Detect which cell encompasses the target text, then output its (x, y) center coordinate. 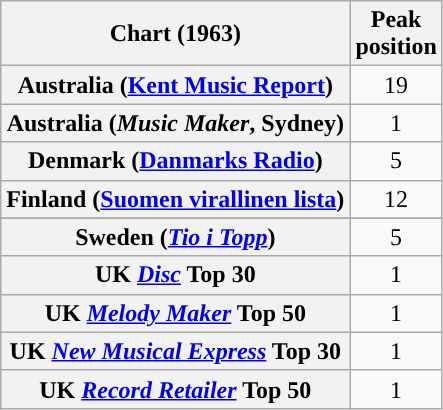
UK Record Retailer Top 50 (176, 389)
Peakposition (396, 34)
Australia (Kent Music Report) (176, 85)
Australia (Music Maker, Sydney) (176, 123)
UK Disc Top 30 (176, 275)
Sweden (Tio i Topp) (176, 237)
UK Melody Maker Top 50 (176, 313)
Finland (Suomen virallinen lista) (176, 199)
UK New Musical Express Top 30 (176, 351)
Denmark (Danmarks Radio) (176, 161)
19 (396, 85)
Chart (1963) (176, 34)
12 (396, 199)
